Return the [X, Y] coordinate for the center point of the cell that contains the specified text.  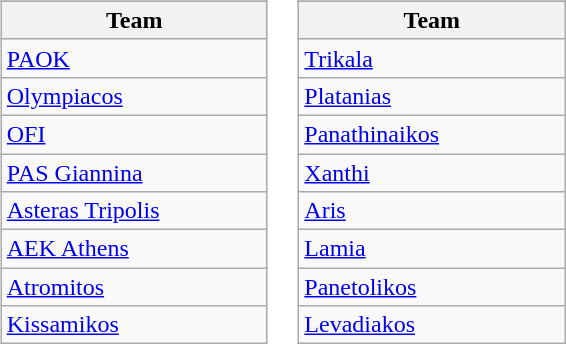
Panetolikos [432, 287]
Levadiakos [432, 325]
PAS Giannina [134, 173]
PAOK [134, 58]
Asteras Tripolis [134, 211]
AEK Athens [134, 249]
Kissamikos [134, 325]
Atromitos [134, 287]
Aris [432, 211]
Panathinaikos [432, 134]
Olympiacos [134, 96]
Xanthi [432, 173]
Platanias [432, 96]
Trikala [432, 58]
OFI [134, 134]
Lamia [432, 249]
